Search for the cell housing the specified text and yield its (x, y) center coordinate. 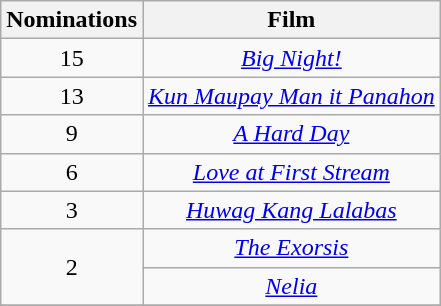
Kun Maupay Man it Panahon (291, 96)
Film (291, 20)
Huwag Kang Lalabas (291, 210)
6 (72, 172)
2 (72, 267)
13 (72, 96)
Love at First Stream (291, 172)
Nominations (72, 20)
9 (72, 134)
Big Night! (291, 58)
Nelia (291, 286)
A Hard Day (291, 134)
3 (72, 210)
15 (72, 58)
The Exorsis (291, 248)
